From the cell containing the given text, extract its center point as [x, y] coordinate. 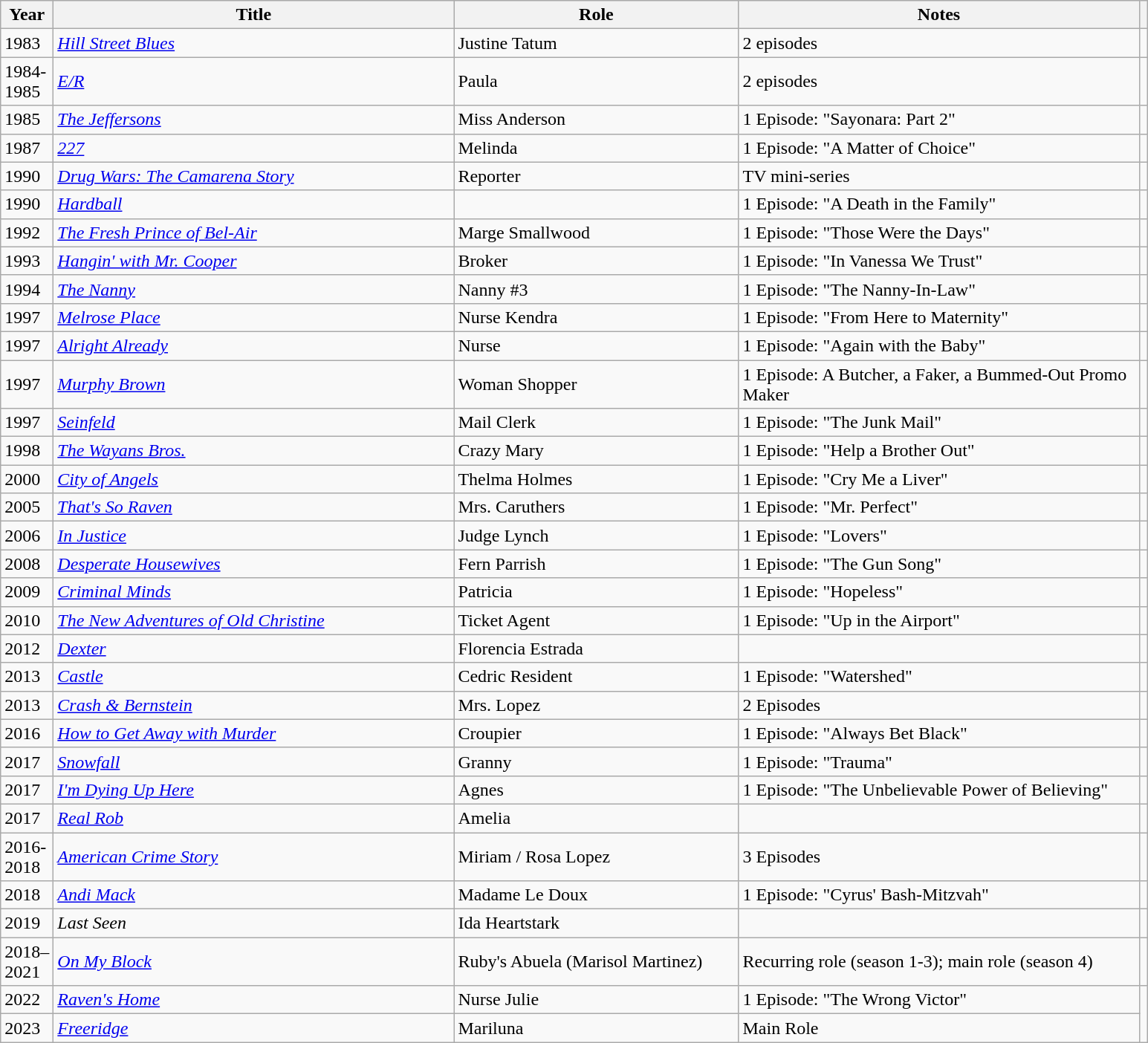
1 Episode: "A Death in the Family" [939, 204]
Ida Heartstark [596, 923]
Alright Already [254, 345]
Snowfall [254, 761]
Judge Lynch [596, 536]
Last Seen [254, 923]
1 Episode: "Hopeless" [939, 592]
1 Episode: "The Junk Mail" [939, 423]
Nurse [596, 345]
2023 [27, 1028]
1 Episode: "Sayonara: Part 2" [939, 120]
2005 [27, 507]
TV mini-series [939, 176]
2019 [27, 923]
Mail Clerk [596, 423]
1 Episode: "The Wrong Victor" [939, 1000]
Desperate Housewives [254, 564]
Recurring role (season 1-3); main role (season 4) [939, 961]
How to Get Away with Murder [254, 733]
2 Episodes [939, 705]
Hill Street Blues [254, 43]
227 [254, 148]
1 Episode: "A Matter of Choice" [939, 148]
Mrs. Lopez [596, 705]
2016-2018 [27, 856]
1 Episode: "Always Bet Black" [939, 733]
I'm Dying Up Here [254, 790]
1 Episode: "Cry Me a Liver" [939, 479]
2016 [27, 733]
Real Rob [254, 818]
1 Episode: "Cyrus' Bash-Mitzvah" [939, 895]
Andi Mack [254, 895]
Seinfeld [254, 423]
Patricia [596, 592]
The Jeffersons [254, 120]
1 Episode: "Lovers" [939, 536]
2009 [27, 592]
Main Role [939, 1028]
Freeridge [254, 1028]
1 Episode: "Watershed" [939, 677]
2010 [27, 620]
Granny [596, 761]
1992 [27, 233]
3 Episodes [939, 856]
The New Adventures of Old Christine [254, 620]
Nanny #3 [596, 289]
1 Episode: "Again with the Baby" [939, 345]
Cedric Resident [596, 677]
E/R [254, 82]
Crazy Mary [596, 451]
Miriam / Rosa Lopez [596, 856]
2008 [27, 564]
1 Episode: "Mr. Perfect" [939, 507]
Melinda [596, 148]
In Justice [254, 536]
Hardball [254, 204]
Thelma Holmes [596, 479]
1985 [27, 120]
Title [254, 15]
Hangin' with Mr. Cooper [254, 261]
Ruby's Abuela (Marisol Martinez) [596, 961]
Melrose Place [254, 317]
On My Block [254, 961]
1 Episode: "In Vanessa We Trust" [939, 261]
1 Episode: "From Here to Maternity" [939, 317]
1 Episode: "The Nanny-In-Law" [939, 289]
Murphy Brown [254, 383]
2022 [27, 1000]
Criminal Minds [254, 592]
1993 [27, 261]
Mrs. Caruthers [596, 507]
Role [596, 15]
1998 [27, 451]
Broker [596, 261]
1 Episode: "Up in the Airport" [939, 620]
Florencia Estrada [596, 649]
Castle [254, 677]
The Wayans Bros. [254, 451]
Nurse Kendra [596, 317]
Woman Shopper [596, 383]
Miss Anderson [596, 120]
2018–2021 [27, 961]
Reporter [596, 176]
The Nanny [254, 289]
1 Episode: "The Gun Song" [939, 564]
That's So Raven [254, 507]
1 Episode: "Trauma" [939, 761]
Marge Smallwood [596, 233]
Mariluna [596, 1028]
1983 [27, 43]
Ticket Agent [596, 620]
Croupier [596, 733]
Year [27, 15]
2006 [27, 536]
Drug Wars: The Camarena Story [254, 176]
Nurse Julie [596, 1000]
The Fresh Prince of Bel-Air [254, 233]
2012 [27, 649]
Agnes [596, 790]
Justine Tatum [596, 43]
2018 [27, 895]
Notes [939, 15]
1 Episode: "The Unbelievable Power of Believing" [939, 790]
1994 [27, 289]
Fern Parrish [596, 564]
Paula [596, 82]
American Crime Story [254, 856]
Crash & Bernstein [254, 705]
Madame Le Doux [596, 895]
City of Angels [254, 479]
1 Episode: A Butcher, a Faker, a Bummed-Out Promo Maker [939, 383]
2000 [27, 479]
1 Episode: "Help a Brother Out" [939, 451]
1 Episode: "Those Were the Days" [939, 233]
1987 [27, 148]
Dexter [254, 649]
1984-1985 [27, 82]
Raven's Home [254, 1000]
Amelia [596, 818]
